Provide the [X, Y] coordinate of the cell's center where the given text is located.  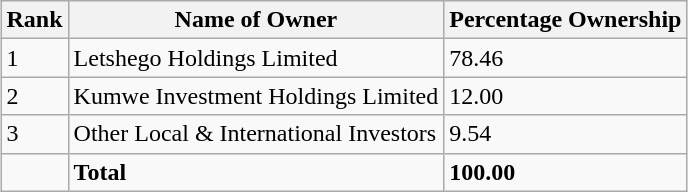
78.46 [566, 58]
Name of Owner [256, 20]
100.00 [566, 172]
Total [256, 172]
Kumwe Investment Holdings Limited [256, 96]
1 [34, 58]
9.54 [566, 134]
Letshego Holdings Limited [256, 58]
Rank [34, 20]
Percentage Ownership [566, 20]
12.00 [566, 96]
Other Local & International Investors [256, 134]
2 [34, 96]
3 [34, 134]
